Determine the (X, Y) coordinate at the center of the cell enclosing the given text.  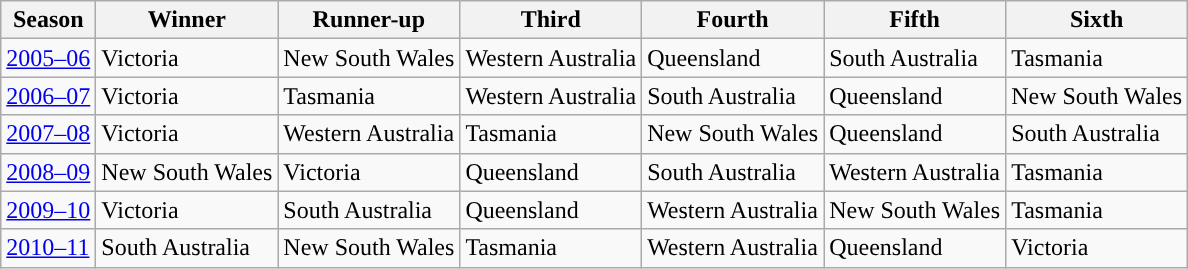
2010–11 (48, 248)
Season (48, 20)
Fifth (915, 20)
2006–07 (48, 96)
2005–06 (48, 58)
2009–10 (48, 210)
Fourth (733, 20)
2008–09 (48, 172)
Sixth (1097, 20)
Third (551, 20)
Runner-up (369, 20)
2007–08 (48, 134)
Winner (187, 20)
